Output the (x, y) coordinate of the center of the cell containing the given text.  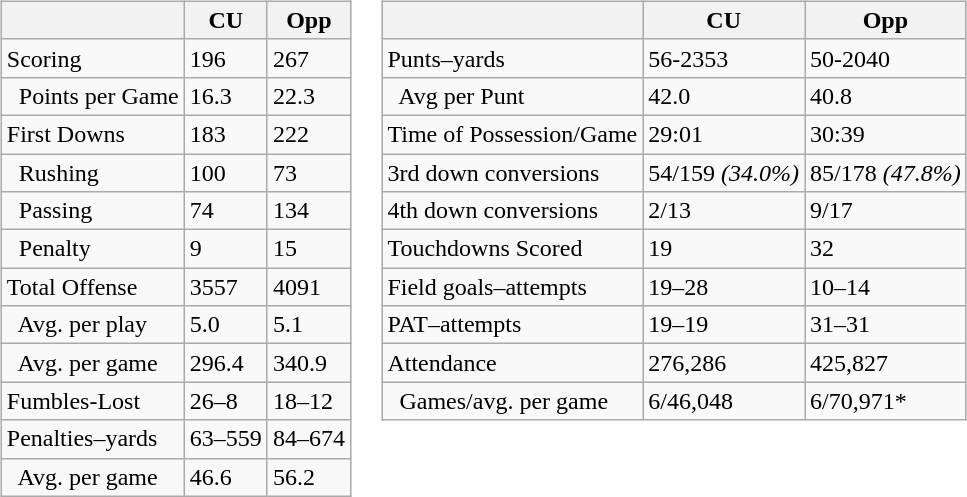
PAT–attempts (512, 325)
56-2353 (724, 58)
183 (226, 134)
Avg. per play (92, 325)
15 (308, 249)
425,827 (885, 363)
Penalties–yards (92, 439)
19–28 (724, 287)
Scoring (92, 58)
46.6 (226, 477)
Games/avg. per game (512, 401)
Rushing (92, 173)
6/70,971* (885, 401)
85/178 (47.8%) (885, 173)
134 (308, 211)
2/13 (724, 211)
63–559 (226, 439)
42.0 (724, 96)
196 (226, 58)
5.1 (308, 325)
22.3 (308, 96)
74 (226, 211)
26–8 (226, 401)
84–674 (308, 439)
Touchdowns Scored (512, 249)
Penalty (92, 249)
30:39 (885, 134)
Field goals–attempts (512, 287)
31–31 (885, 325)
Time of Possession/Game (512, 134)
Total Offense (92, 287)
50-2040 (885, 58)
18–12 (308, 401)
73 (308, 173)
40.8 (885, 96)
267 (308, 58)
56.2 (308, 477)
9 (226, 249)
First Downs (92, 134)
Attendance (512, 363)
Passing (92, 211)
16.3 (226, 96)
222 (308, 134)
Points per Game (92, 96)
340.9 (308, 363)
100 (226, 173)
6/46,048 (724, 401)
10–14 (885, 287)
9/17 (885, 211)
276,286 (724, 363)
29:01 (724, 134)
4th down conversions (512, 211)
4091 (308, 287)
54/159 (34.0%) (724, 173)
Punts–yards (512, 58)
296.4 (226, 363)
Avg per Punt (512, 96)
3rd down conversions (512, 173)
3557 (226, 287)
19–19 (724, 325)
19 (724, 249)
Fumbles-Lost (92, 401)
32 (885, 249)
5.0 (226, 325)
